Search for the cell housing the specified text and yield its (X, Y) center coordinate. 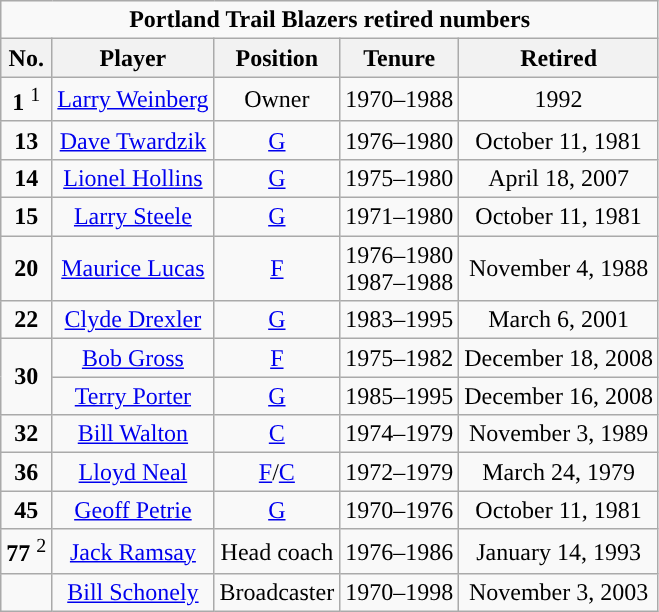
36 (26, 472)
45 (26, 510)
November 3, 2003 (559, 593)
Geoff Petrie (133, 510)
Player (133, 58)
Larry Weinberg (133, 100)
March 24, 1979 (559, 472)
November 3, 1989 (559, 434)
32 (26, 434)
1974–1979 (400, 434)
77 2 (26, 552)
C (277, 434)
Owner (277, 100)
1976–19801987–1988 (400, 268)
November 4, 1988 (559, 268)
1975–1980 (400, 178)
March 6, 2001 (559, 320)
Maurice Lucas (133, 268)
April 18, 2007 (559, 178)
1976–1980 (400, 140)
1970–1988 (400, 100)
14 (26, 178)
Portland Trail Blazers retired numbers (330, 20)
Bill Schonely (133, 593)
1970–1998 (400, 593)
Tenure (400, 58)
Lionel Hollins (133, 178)
Lloyd Neal (133, 472)
January 14, 1993 (559, 552)
Clyde Drexler (133, 320)
Position (277, 58)
December 18, 2008 (559, 358)
30 (26, 377)
22 (26, 320)
1985–1995 (400, 396)
Broadcaster (277, 593)
Terry Porter (133, 396)
Bill Walton (133, 434)
Retired (559, 58)
Head coach (277, 552)
F/C (277, 472)
1971–1980 (400, 217)
Jack Ramsay (133, 552)
13 (26, 140)
1972–1979 (400, 472)
December 16, 2008 (559, 396)
1975–1982 (400, 358)
Larry Steele (133, 217)
1970–1976 (400, 510)
No. (26, 58)
Bob Gross (133, 358)
1983–1995 (400, 320)
1992 (559, 100)
20 (26, 268)
15 (26, 217)
Dave Twardzik (133, 140)
1976–1986 (400, 552)
1 1 (26, 100)
